Determine the [X, Y] coordinate at the center of the cell enclosing the given text.  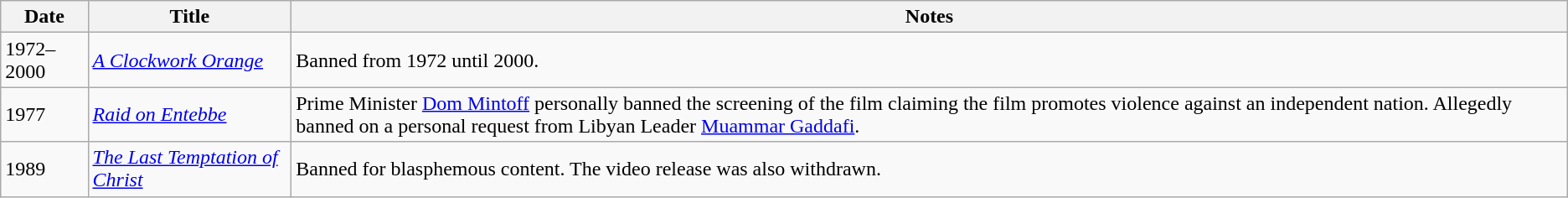
Raid on Entebbe [189, 114]
1972–2000 [44, 60]
1977 [44, 114]
The Last Temptation of Christ [189, 169]
Title [189, 17]
Banned for blasphemous content. The video release was also withdrawn. [930, 169]
1989 [44, 169]
Notes [930, 17]
Date [44, 17]
Banned from 1972 until 2000. [930, 60]
A Clockwork Orange [189, 60]
